Detect which cell encompasses the target text, then output its [X, Y] center coordinate. 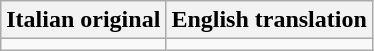
Italian original [84, 20]
English translation [269, 20]
